Return the [x, y] coordinate for the center point of the cell that contains the specified text.  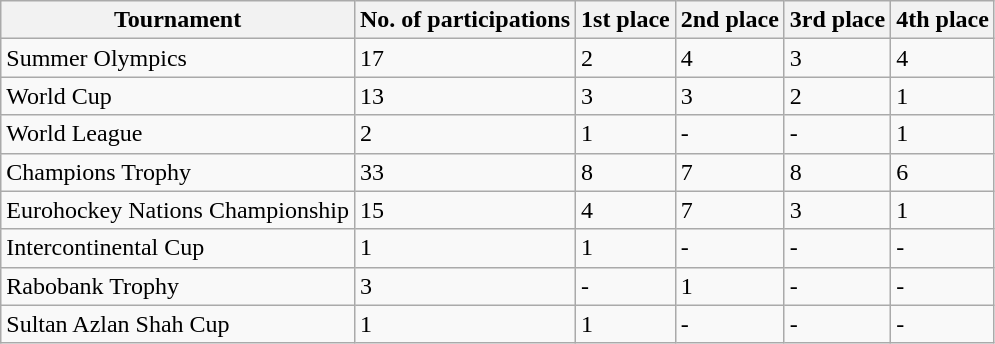
6 [943, 172]
World League [178, 134]
No. of participations [464, 20]
Tournament [178, 20]
3rd place [837, 20]
2nd place [730, 20]
15 [464, 210]
Sultan Azlan Shah Cup [178, 324]
17 [464, 58]
Champions Trophy [178, 172]
Summer Olympics [178, 58]
13 [464, 96]
Eurohockey Nations Championship [178, 210]
Intercontinental Cup [178, 248]
World Cup [178, 96]
33 [464, 172]
1st place [626, 20]
4th place [943, 20]
Rabobank Trophy [178, 286]
